Scan for the cell matching the given text and deliver its (X, Y) coordinate at center. 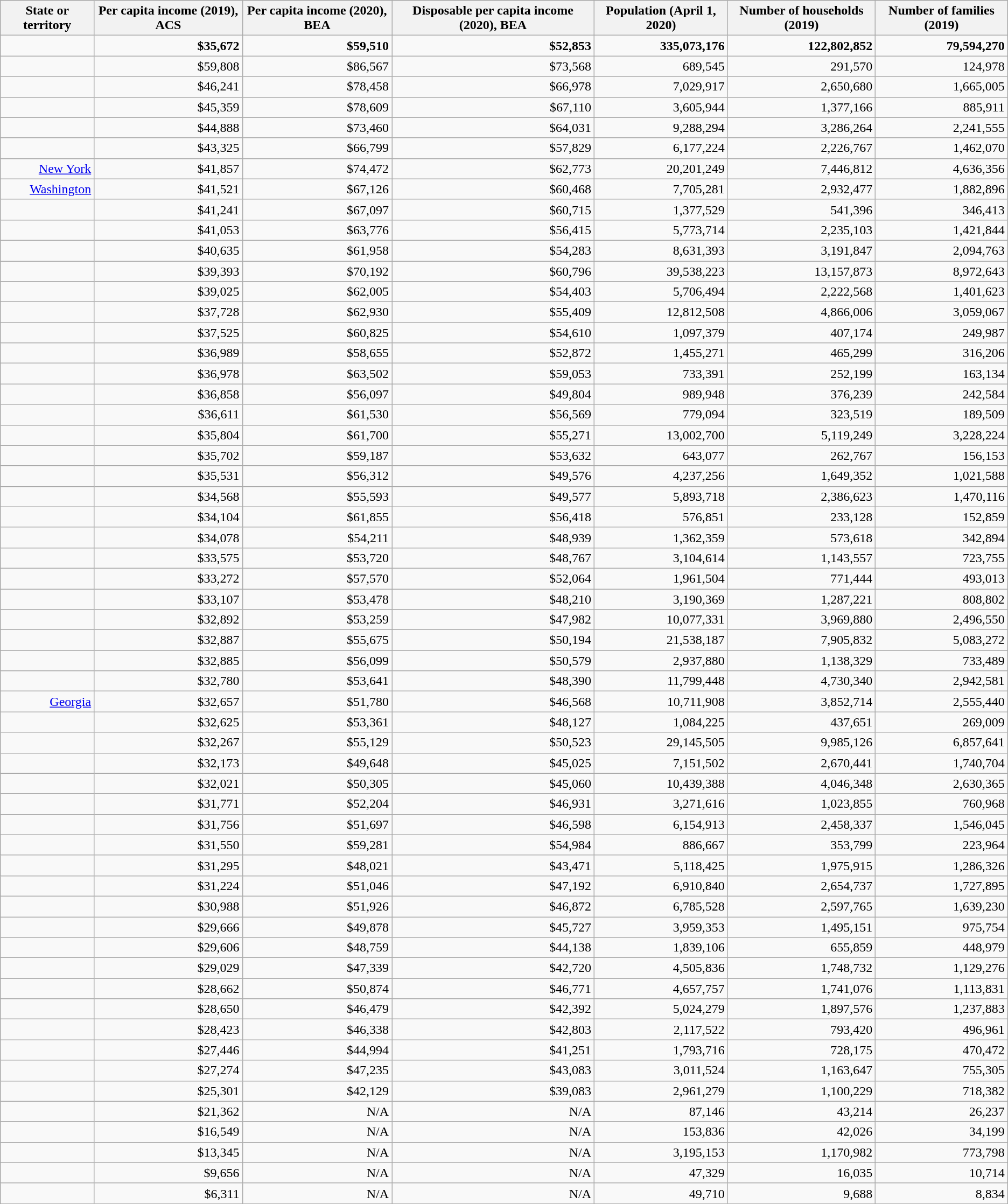
$62,005 (317, 292)
$32,657 (168, 702)
13,002,700 (661, 435)
49,710 (661, 1193)
$49,804 (493, 394)
34,199 (942, 1132)
$46,771 (493, 989)
576,851 (661, 517)
$29,606 (168, 948)
3,286,264 (801, 128)
728,175 (801, 1050)
$60,468 (493, 189)
$63,502 (317, 374)
$48,210 (493, 599)
$45,060 (493, 783)
$78,609 (317, 107)
47,329 (661, 1173)
316,206 (942, 353)
$53,478 (317, 599)
43,214 (801, 1111)
$32,267 (168, 743)
407,174 (801, 333)
$59,510 (317, 46)
6,910,840 (661, 886)
2,386,623 (801, 496)
$57,570 (317, 578)
$52,204 (317, 804)
3,190,369 (661, 599)
$50,523 (493, 743)
8,972,643 (942, 271)
2,222,568 (801, 292)
$33,272 (168, 578)
3,104,614 (661, 558)
1,741,076 (801, 989)
$58,655 (317, 353)
$54,211 (317, 537)
$50,579 (493, 661)
$43,083 (493, 1070)
493,013 (942, 578)
1,793,716 (661, 1050)
$35,531 (168, 476)
1,649,352 (801, 476)
242,584 (942, 394)
Population (April 1, 2020) (661, 18)
$86,567 (317, 66)
$42,392 (493, 1009)
1,665,005 (942, 87)
$44,888 (168, 128)
5,118,425 (661, 865)
$34,568 (168, 496)
$52,872 (493, 353)
7,446,812 (801, 169)
1,495,151 (801, 927)
5,024,279 (661, 1009)
7,151,502 (661, 763)
$61,855 (317, 517)
9,688 (801, 1193)
$66,799 (317, 148)
$31,756 (168, 824)
8,834 (942, 1193)
1,100,229 (801, 1091)
$55,409 (493, 312)
$53,720 (317, 558)
$41,251 (493, 1050)
2,630,365 (942, 783)
5,119,249 (801, 435)
3,605,944 (661, 107)
$39,025 (168, 292)
773,798 (942, 1152)
$29,666 (168, 927)
3,059,067 (942, 312)
$59,808 (168, 66)
$37,525 (168, 333)
346,413 (942, 209)
3,271,616 (661, 804)
7,029,917 (661, 87)
$57,829 (493, 148)
Number of families (2019) (942, 18)
189,509 (942, 415)
342,894 (942, 537)
$56,099 (317, 661)
$52,064 (493, 578)
249,987 (942, 333)
1,163,647 (801, 1070)
$59,053 (493, 374)
6,154,913 (661, 824)
$53,361 (317, 722)
156,153 (942, 456)
$63,776 (317, 230)
$46,338 (317, 1030)
718,382 (942, 1091)
$67,097 (317, 209)
6,857,641 (942, 743)
755,305 (942, 1070)
$47,192 (493, 886)
1,377,529 (661, 209)
$41,053 (168, 230)
39,538,223 (661, 271)
16,035 (801, 1173)
$27,274 (168, 1070)
1,882,896 (942, 189)
$42,720 (493, 968)
1,113,831 (942, 989)
$53,632 (493, 456)
1,748,732 (801, 968)
291,570 (801, 66)
$31,550 (168, 845)
$54,610 (493, 333)
4,730,340 (801, 681)
1,897,576 (801, 1009)
$55,675 (317, 640)
1,170,982 (801, 1152)
Washington (47, 189)
8,631,393 (661, 250)
163,134 (942, 374)
$41,521 (168, 189)
87,146 (661, 1111)
1,138,329 (801, 661)
$51,046 (317, 886)
$36,611 (168, 415)
808,802 (942, 599)
1,021,588 (942, 476)
152,859 (942, 517)
$16,549 (168, 1132)
$59,281 (317, 845)
Georgia (47, 702)
$34,078 (168, 537)
975,754 (942, 927)
$56,312 (317, 476)
13,157,873 (801, 271)
$48,767 (493, 558)
771,444 (801, 578)
$45,025 (493, 763)
$39,393 (168, 271)
Per capita income (2020), BEA (317, 18)
$40,635 (168, 250)
$48,390 (493, 681)
$41,857 (168, 169)
2,942,581 (942, 681)
885,911 (942, 107)
$36,858 (168, 394)
1,740,704 (942, 763)
$48,759 (317, 948)
$37,728 (168, 312)
$61,958 (317, 250)
$46,598 (493, 824)
1,129,276 (942, 968)
$36,989 (168, 353)
437,651 (801, 722)
5,083,272 (942, 640)
$61,700 (317, 435)
$52,853 (493, 46)
$55,129 (317, 743)
$78,458 (317, 87)
$32,892 (168, 620)
$61,530 (317, 415)
$56,415 (493, 230)
5,893,718 (661, 496)
$25,301 (168, 1091)
$34,104 (168, 517)
335,073,176 (661, 46)
2,117,522 (661, 1030)
$43,471 (493, 865)
$48,939 (493, 537)
$31,224 (168, 886)
989,948 (661, 394)
262,767 (801, 456)
10,711,908 (661, 702)
2,458,337 (801, 824)
$35,804 (168, 435)
State or territory (47, 18)
$67,110 (493, 107)
$35,702 (168, 456)
2,650,680 (801, 87)
6,785,528 (661, 906)
793,420 (801, 1030)
269,009 (942, 722)
10,439,388 (661, 783)
$32,885 (168, 661)
$74,472 (317, 169)
3,011,524 (661, 1070)
$56,569 (493, 415)
643,077 (661, 456)
$33,575 (168, 558)
$50,874 (317, 989)
7,905,832 (801, 640)
$32,021 (168, 783)
3,228,224 (942, 435)
$60,825 (317, 333)
124,978 (942, 66)
$56,418 (493, 517)
4,636,356 (942, 169)
$62,930 (317, 312)
1,462,070 (942, 148)
5,706,494 (661, 292)
$55,593 (317, 496)
1,287,221 (801, 599)
496,961 (942, 1030)
$41,241 (168, 209)
$46,872 (493, 906)
$56,097 (317, 394)
4,046,348 (801, 783)
2,670,441 (801, 763)
723,755 (942, 558)
$47,339 (317, 968)
$54,984 (493, 845)
79,594,270 (942, 46)
1,839,106 (661, 948)
760,968 (942, 804)
2,094,763 (942, 250)
$27,446 (168, 1050)
$32,625 (168, 722)
$54,403 (493, 292)
1,639,230 (942, 906)
2,241,555 (942, 128)
$53,641 (317, 681)
9,985,126 (801, 743)
$31,771 (168, 804)
$46,568 (493, 702)
$51,697 (317, 824)
$70,192 (317, 271)
655,859 (801, 948)
470,472 (942, 1050)
1,023,855 (801, 804)
5,773,714 (661, 230)
9,288,294 (661, 128)
4,237,256 (661, 476)
2,226,767 (801, 148)
$32,887 (168, 640)
153,836 (661, 1132)
1,975,915 (801, 865)
10,077,331 (661, 620)
10,714 (942, 1173)
$64,031 (493, 128)
Number of households (2019) (801, 18)
2,555,440 (942, 702)
$49,577 (493, 496)
1,286,326 (942, 865)
1,377,166 (801, 107)
733,489 (942, 661)
3,969,880 (801, 620)
2,654,737 (801, 886)
$48,127 (493, 722)
$6,311 (168, 1193)
$29,029 (168, 968)
1,143,557 (801, 558)
779,094 (661, 415)
$28,650 (168, 1009)
1,470,116 (942, 496)
448,979 (942, 948)
$44,994 (317, 1050)
689,545 (661, 66)
2,937,880 (661, 661)
$49,878 (317, 927)
3,852,714 (801, 702)
4,866,006 (801, 312)
$67,126 (317, 189)
$45,359 (168, 107)
3,195,153 (661, 1152)
223,964 (942, 845)
$53,259 (317, 620)
4,505,836 (661, 968)
$60,715 (493, 209)
733,391 (661, 374)
$45,727 (493, 927)
2,932,477 (801, 189)
1,421,844 (942, 230)
$66,978 (493, 87)
541,396 (801, 209)
465,299 (801, 353)
$42,129 (317, 1091)
1,237,883 (942, 1009)
$47,235 (317, 1070)
1,401,623 (942, 292)
$28,662 (168, 989)
886,667 (661, 845)
$13,345 (168, 1152)
$33,107 (168, 599)
12,812,508 (661, 312)
$49,576 (493, 476)
1,546,045 (942, 824)
$43,325 (168, 148)
3,959,353 (661, 927)
$30,988 (168, 906)
353,799 (801, 845)
$73,460 (317, 128)
2,961,279 (661, 1091)
$49,648 (317, 763)
$62,773 (493, 169)
573,618 (801, 537)
$48,021 (317, 865)
$50,305 (317, 783)
376,239 (801, 394)
1,455,271 (661, 353)
$73,568 (493, 66)
20,201,249 (661, 169)
$59,187 (317, 456)
$42,803 (493, 1030)
Per capita income (2019), ACS (168, 18)
1,084,225 (661, 722)
7,705,281 (661, 189)
233,128 (801, 517)
1,097,379 (661, 333)
$32,173 (168, 763)
21,538,187 (661, 640)
New York (47, 169)
$50,194 (493, 640)
$31,295 (168, 865)
Disposable per capita income (2020), BEA (493, 18)
1,961,504 (661, 578)
$21,362 (168, 1111)
323,519 (801, 415)
$51,780 (317, 702)
$54,283 (493, 250)
122,802,852 (801, 46)
$32,780 (168, 681)
$60,796 (493, 271)
$35,672 (168, 46)
$46,241 (168, 87)
$51,926 (317, 906)
1,727,895 (942, 886)
$39,083 (493, 1091)
252,199 (801, 374)
6,177,224 (661, 148)
2,597,765 (801, 906)
$55,271 (493, 435)
1,362,359 (661, 537)
2,235,103 (801, 230)
4,657,757 (661, 989)
$9,656 (168, 1173)
2,496,550 (942, 620)
29,145,505 (661, 743)
42,026 (801, 1132)
3,191,847 (801, 250)
$44,138 (493, 948)
26,237 (942, 1111)
$36,978 (168, 374)
11,799,448 (661, 681)
$46,931 (493, 804)
$46,479 (317, 1009)
$47,982 (493, 620)
$28,423 (168, 1030)
